Locate the cell with the specified text and output its (x, y) center coordinate. 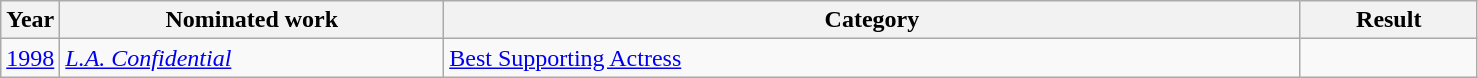
Nominated work (252, 20)
Category (872, 20)
1998 (30, 58)
Best Supporting Actress (872, 58)
Result (1388, 20)
Year (30, 20)
L.A. Confidential (252, 58)
